Extract the [x, y] coordinate from the center of the cell holding the provided text.  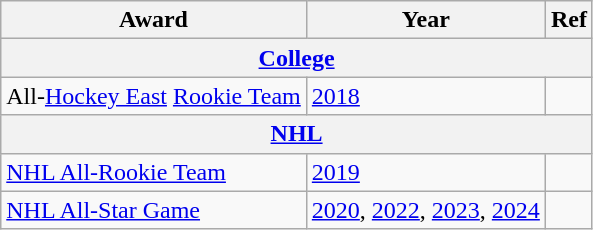
NHL All-Star Game [154, 210]
2018 [426, 96]
2020, 2022, 2023, 2024 [426, 210]
Year [426, 20]
College [297, 58]
Ref [568, 20]
NHL [297, 134]
Award [154, 20]
All-Hockey East Rookie Team [154, 96]
2019 [426, 172]
NHL All-Rookie Team [154, 172]
